Capture the cell that displays the provided text and extract its (x, y) central coordinate. 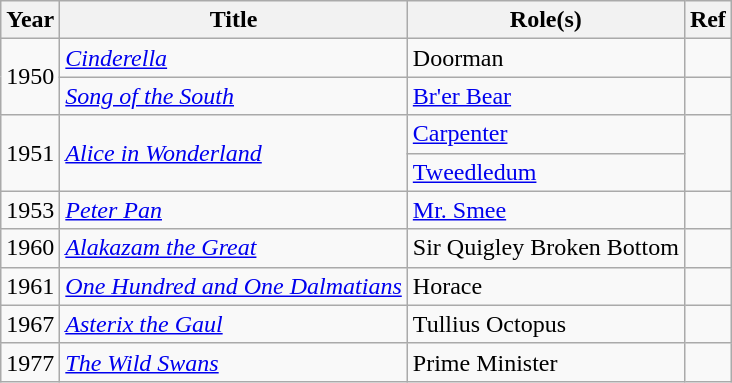
Carpenter (546, 134)
Alakazam the Great (234, 248)
Ref (708, 20)
Cinderella (234, 58)
Song of the South (234, 96)
Year (30, 20)
1953 (30, 210)
Doorman (546, 58)
Br'er Bear (546, 96)
Asterix the Gaul (234, 324)
1951 (30, 153)
The Wild Swans (234, 362)
1967 (30, 324)
Alice in Wonderland (234, 153)
Prime Minister (546, 362)
1960 (30, 248)
Title (234, 20)
Mr. Smee (546, 210)
1977 (30, 362)
Tullius Octopus (546, 324)
One Hundred and One Dalmatians (234, 286)
Role(s) (546, 20)
Sir Quigley Broken Bottom (546, 248)
1950 (30, 77)
Tweedledum (546, 172)
Peter Pan (234, 210)
Horace (546, 286)
1961 (30, 286)
